Locate the cell with the specified text and output its [X, Y] center coordinate. 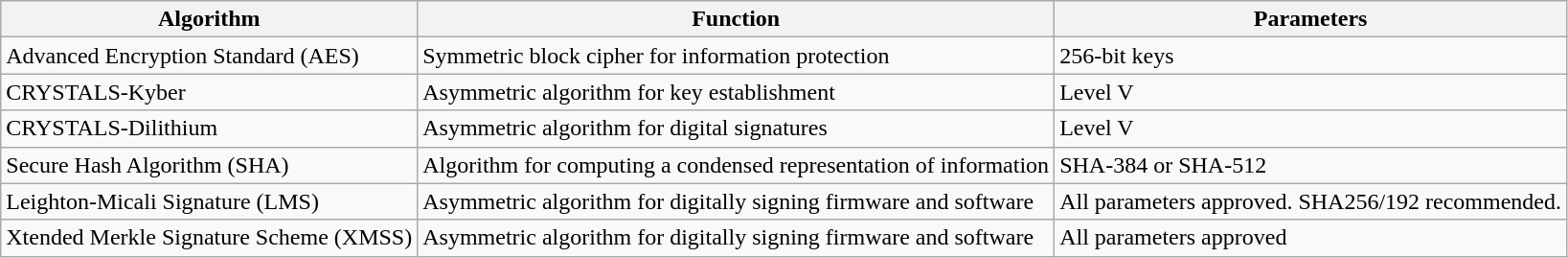
Asymmetric algorithm for key establishment [736, 92]
Asymmetric algorithm for digital signatures [736, 129]
CRYSTALS-Dilithium [209, 129]
Secure Hash Algorithm (SHA) [209, 165]
Symmetric block cipher for information protection [736, 56]
Function [736, 19]
CRYSTALS-Kyber [209, 92]
All parameters approved. SHA256/192 recommended. [1310, 201]
256-bit keys [1310, 56]
Advanced Encryption Standard (AES) [209, 56]
Xtended Merkle Signature Scheme (XMSS) [209, 238]
Leighton-Micali Signature (LMS) [209, 201]
Parameters [1310, 19]
SHA-384 or SHA-512 [1310, 165]
Algorithm [209, 19]
Algorithm for computing a condensed representation of information [736, 165]
All parameters approved [1310, 238]
